Scan for the cell matching the given text and deliver its (X, Y) coordinate at center. 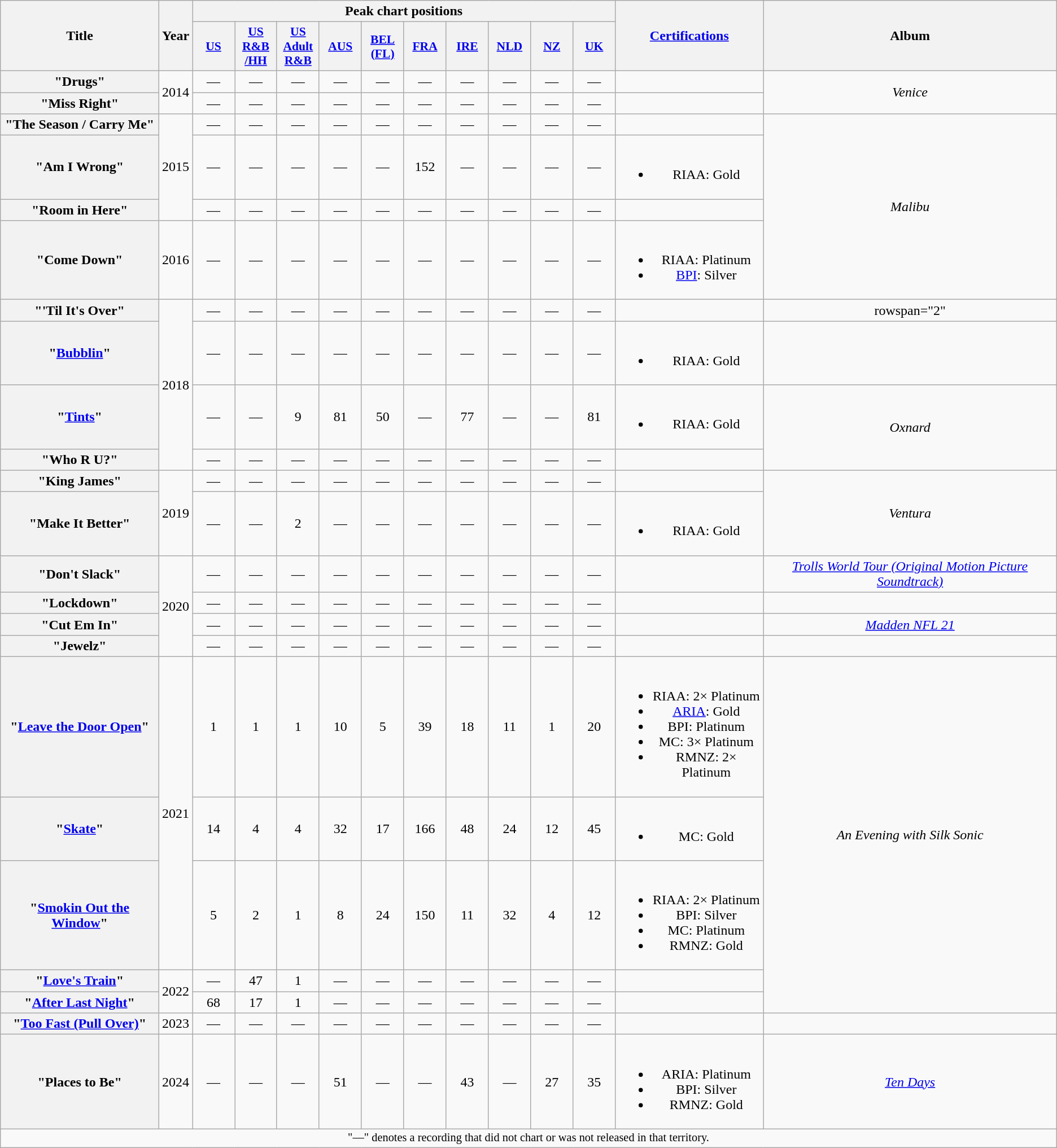
"Miss Right" (80, 103)
"Places to Be" (80, 1081)
"'Til It's Over" (80, 310)
Year (176, 36)
2018 (176, 385)
48 (468, 829)
NLD (509, 46)
9 (298, 417)
"After Last Night" (80, 1002)
ARIA: PlatinumBPI: SilverRMNZ: Gold (689, 1081)
NZ (552, 46)
10 (340, 726)
2015 (176, 167)
20 (594, 726)
2024 (176, 1081)
50 (383, 417)
"Too Fast (Pull Over)" (80, 1024)
51 (340, 1081)
Album (910, 36)
2021 (176, 813)
2023 (176, 1024)
2016 (176, 260)
Venice (910, 92)
18 (468, 726)
27 (552, 1081)
2022 (176, 992)
166 (425, 829)
"Jewelz" (80, 646)
"King James" (80, 481)
AUS (340, 46)
Ten Days (910, 1081)
"Leave the Door Open" (80, 726)
2020 (176, 606)
FRA (425, 46)
"Smokin Out the Window" (80, 915)
"Room in Here" (80, 210)
2014 (176, 92)
8 (340, 915)
"—" denotes a recording that did not chart or was not released in that territory. (528, 1138)
Trolls World Tour (Original Motion Picture Soundtrack) (910, 573)
Oxnard (910, 428)
"Love's Train" (80, 981)
An Evening with Silk Sonic (910, 834)
IRE (468, 46)
Certifications (689, 36)
Madden NFL 21 (910, 624)
2019 (176, 512)
MC: Gold (689, 829)
14 (213, 829)
150 (425, 915)
"Bubblin" (80, 353)
"Skate" (80, 829)
"Who R U?" (80, 459)
43 (468, 1081)
BEL(FL) (383, 46)
US (213, 46)
RIAA: 2× PlatinumBPI: SilverMC: PlatinumRMNZ: Gold (689, 915)
"Make It Better" (80, 524)
"Come Down" (80, 260)
Ventura (910, 512)
"Am I Wrong" (80, 167)
Malibu (910, 207)
RIAA: 2× PlatinumARIA: GoldBPI: PlatinumMC: 3× PlatinumRMNZ: 2× Platinum (689, 726)
68 (213, 1002)
USAdultR&B (298, 46)
"Drugs" (80, 81)
"Cut Em In" (80, 624)
UK (594, 46)
"Don't Slack" (80, 573)
152 (425, 167)
"Tints" (80, 417)
rowspan="2" (910, 310)
39 (425, 726)
USR&B/HH (256, 46)
"Lockdown" (80, 603)
45 (594, 829)
47 (256, 981)
77 (468, 417)
35 (594, 1081)
RIAA: PlatinumBPI: Silver (689, 260)
"The Season / Carry Me" (80, 125)
Peak chart positions (404, 11)
Title (80, 36)
